From the cell containing the given text, extract its center point as [x, y] coordinate. 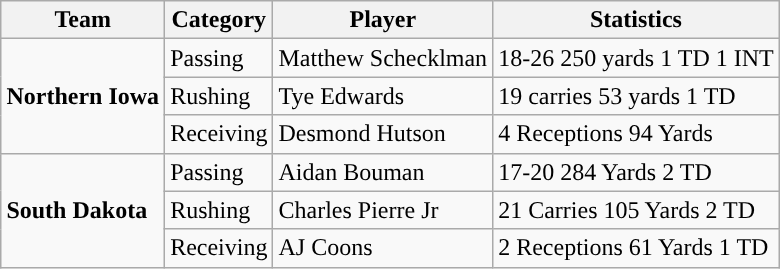
18-26 250 yards 1 TD 1 INT [636, 58]
4 Receptions 94 Yards [636, 134]
19 carries 53 yards 1 TD [636, 96]
21 Carries 105 Yards 2 TD [636, 210]
Matthew Schecklman [383, 58]
South Dakota [83, 210]
Statistics [636, 20]
17-20 284 Yards 2 TD [636, 172]
Team [83, 20]
2 Receptions 61 Yards 1 TD [636, 248]
Player [383, 20]
Category [219, 20]
AJ Coons [383, 248]
Tye Edwards [383, 96]
Northern Iowa [83, 96]
Charles Pierre Jr [383, 210]
Desmond Hutson [383, 134]
Aidan Bouman [383, 172]
